Detect which cell encompasses the target text, then output its [x, y] center coordinate. 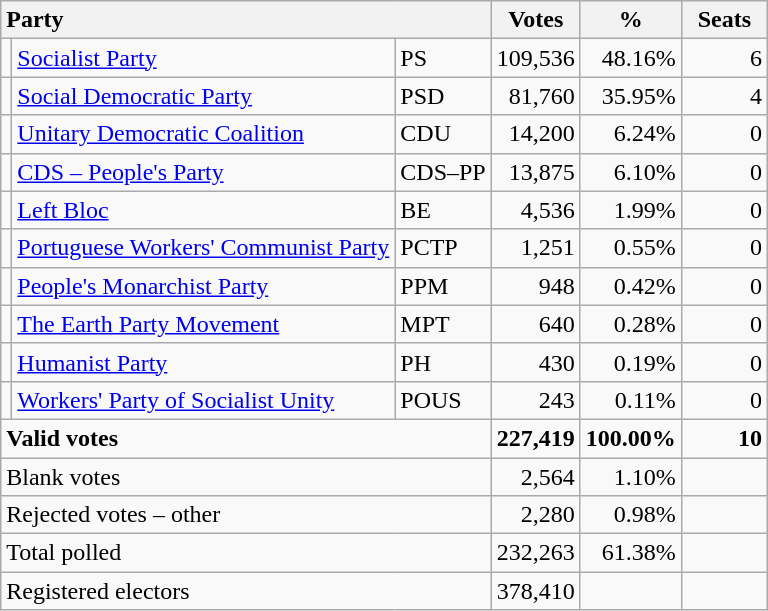
81,760 [536, 96]
% [630, 20]
PS [443, 58]
48.16% [630, 58]
948 [536, 286]
BE [443, 210]
Registered electors [246, 591]
0.55% [630, 248]
2,564 [536, 477]
4,536 [536, 210]
0.28% [630, 324]
640 [536, 324]
6.10% [630, 172]
Total polled [246, 553]
109,536 [536, 58]
0.19% [630, 362]
Rejected votes – other [246, 515]
2,280 [536, 515]
14,200 [536, 134]
6 [724, 58]
Valid votes [246, 438]
232,263 [536, 553]
The Earth Party Movement [204, 324]
1,251 [536, 248]
CDS – People's Party [204, 172]
Socialist Party [204, 58]
1.10% [630, 477]
378,410 [536, 591]
PSD [443, 96]
CDU [443, 134]
CDS–PP [443, 172]
Social Democratic Party [204, 96]
Blank votes [246, 477]
MPT [443, 324]
1.99% [630, 210]
PCTP [443, 248]
People's Monarchist Party [204, 286]
13,875 [536, 172]
POUS [443, 400]
Workers' Party of Socialist Unity [204, 400]
Humanist Party [204, 362]
Unitary Democratic Coalition [204, 134]
0.98% [630, 515]
Left Bloc [204, 210]
Votes [536, 20]
PH [443, 362]
10 [724, 438]
Portuguese Workers' Communist Party [204, 248]
4 [724, 96]
35.95% [630, 96]
0.42% [630, 286]
100.00% [630, 438]
0.11% [630, 400]
430 [536, 362]
6.24% [630, 134]
Party [246, 20]
PPM [443, 286]
61.38% [630, 553]
Seats [724, 20]
243 [536, 400]
227,419 [536, 438]
